Provide the (x, y) coordinate of the cell's center where the given text is located.  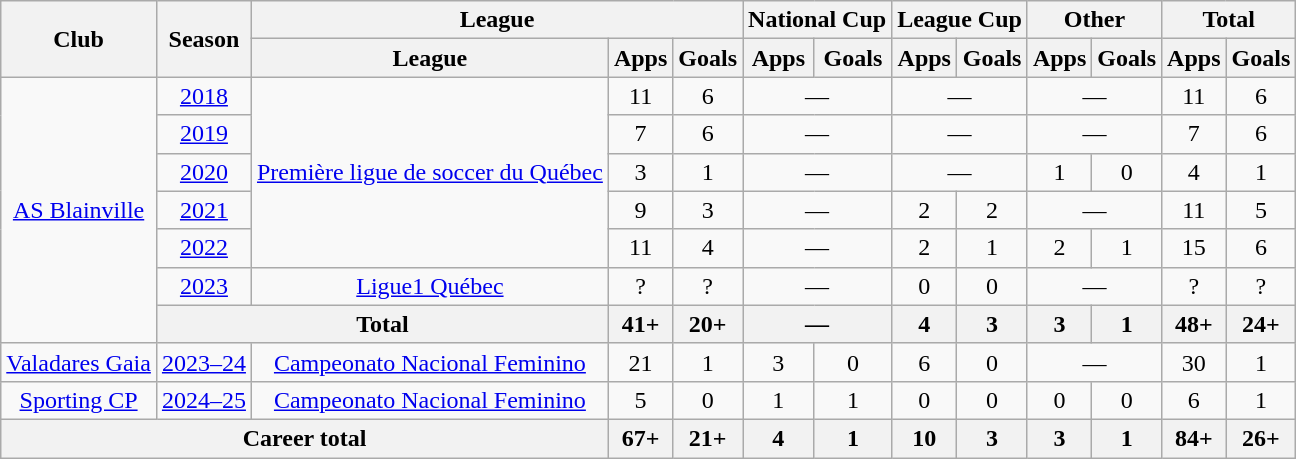
League Cup (960, 20)
24+ (1261, 324)
20+ (708, 324)
26+ (1261, 438)
Season (204, 39)
2023–24 (204, 362)
Other (1094, 20)
67+ (640, 438)
21+ (708, 438)
2022 (204, 248)
National Cup (818, 20)
AS Blainville (79, 210)
2019 (204, 134)
Sporting CP (79, 400)
21 (640, 362)
84+ (1194, 438)
2023 (204, 286)
30 (1194, 362)
41+ (640, 324)
15 (1194, 248)
2018 (204, 96)
10 (924, 438)
9 (640, 210)
2024–25 (204, 400)
Club (79, 39)
2020 (204, 172)
Valadares Gaia (79, 362)
Career total (305, 438)
2021 (204, 210)
48+ (1194, 324)
Première ligue de soccer du Québec (430, 172)
Ligue1 Québec (430, 286)
